Extract the [X, Y] coordinate from the center of the cell holding the provided text.  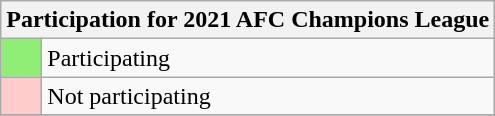
Not participating [268, 96]
Participation for 2021 AFC Champions League [248, 20]
Participating [268, 58]
